Determine the [x, y] coordinate at the center of the cell enclosing the given text.  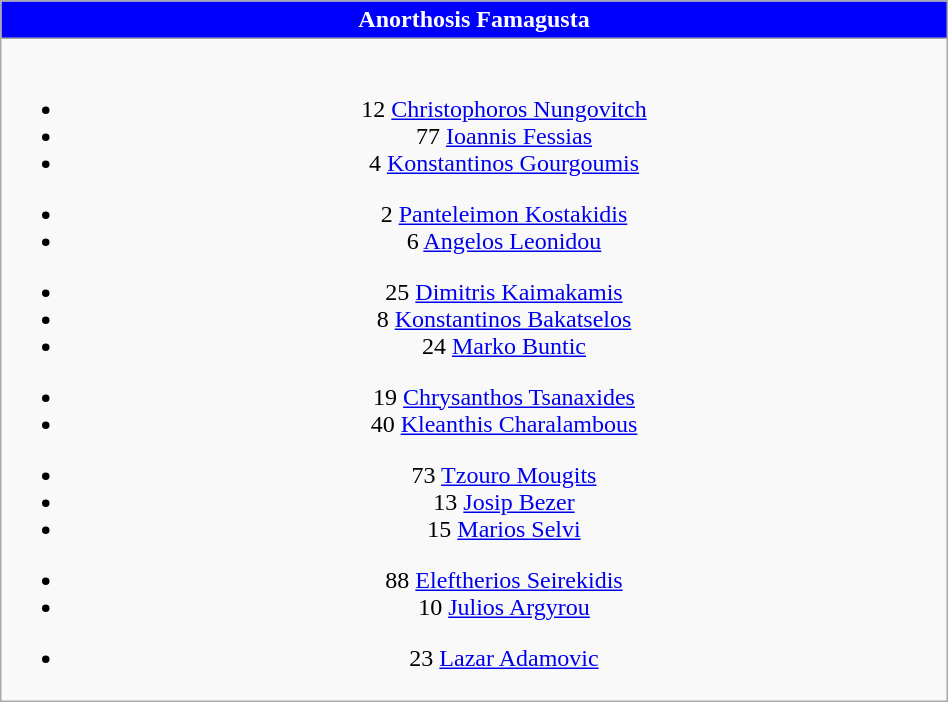
Anorthosis Famagusta [474, 20]
